Return the [x, y] coordinate for the center point of the cell that contains the specified text.  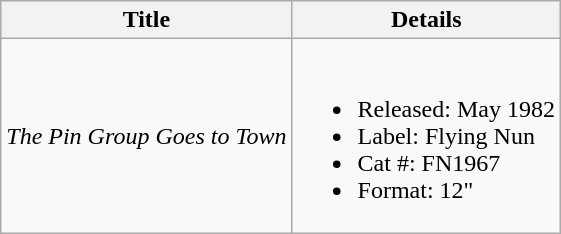
Released: May 1982Label: Flying NunCat #: FN1967Format: 12" [426, 136]
Details [426, 20]
The Pin Group Goes to Town [146, 136]
Title [146, 20]
